Identify which cell holds the provided text, then report its (X, Y) central coordinate. 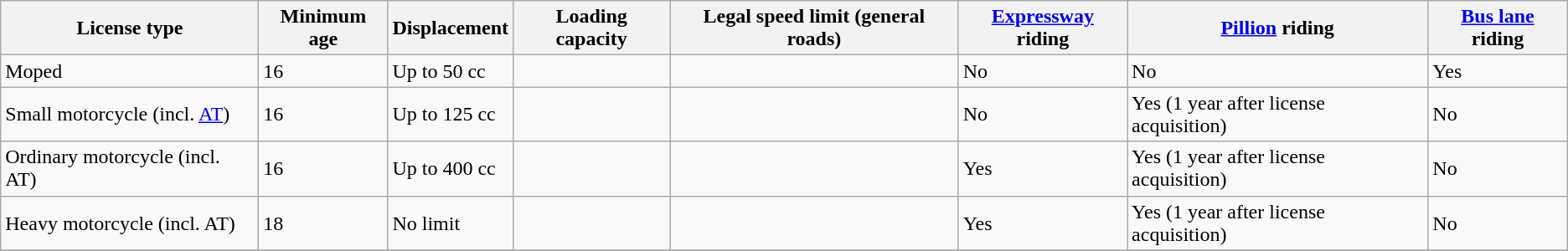
Bus lane riding (1498, 28)
Small motorcycle (incl. AT) (130, 114)
Up to 400 cc (451, 169)
Minimum age (323, 28)
Pillion riding (1278, 28)
18 (323, 223)
Moped (130, 71)
No limit (451, 223)
Ordinary motorcycle (incl. AT) (130, 169)
Loading capacity (591, 28)
Expressway riding (1042, 28)
Heavy motorcycle (incl. AT) (130, 223)
Legal speed limit (general roads) (814, 28)
Up to 50 cc (451, 71)
License type (130, 28)
Up to 125 cc (451, 114)
Displacement (451, 28)
